For the text-containing cell, return its midpoint in [X, Y] coordinate format. 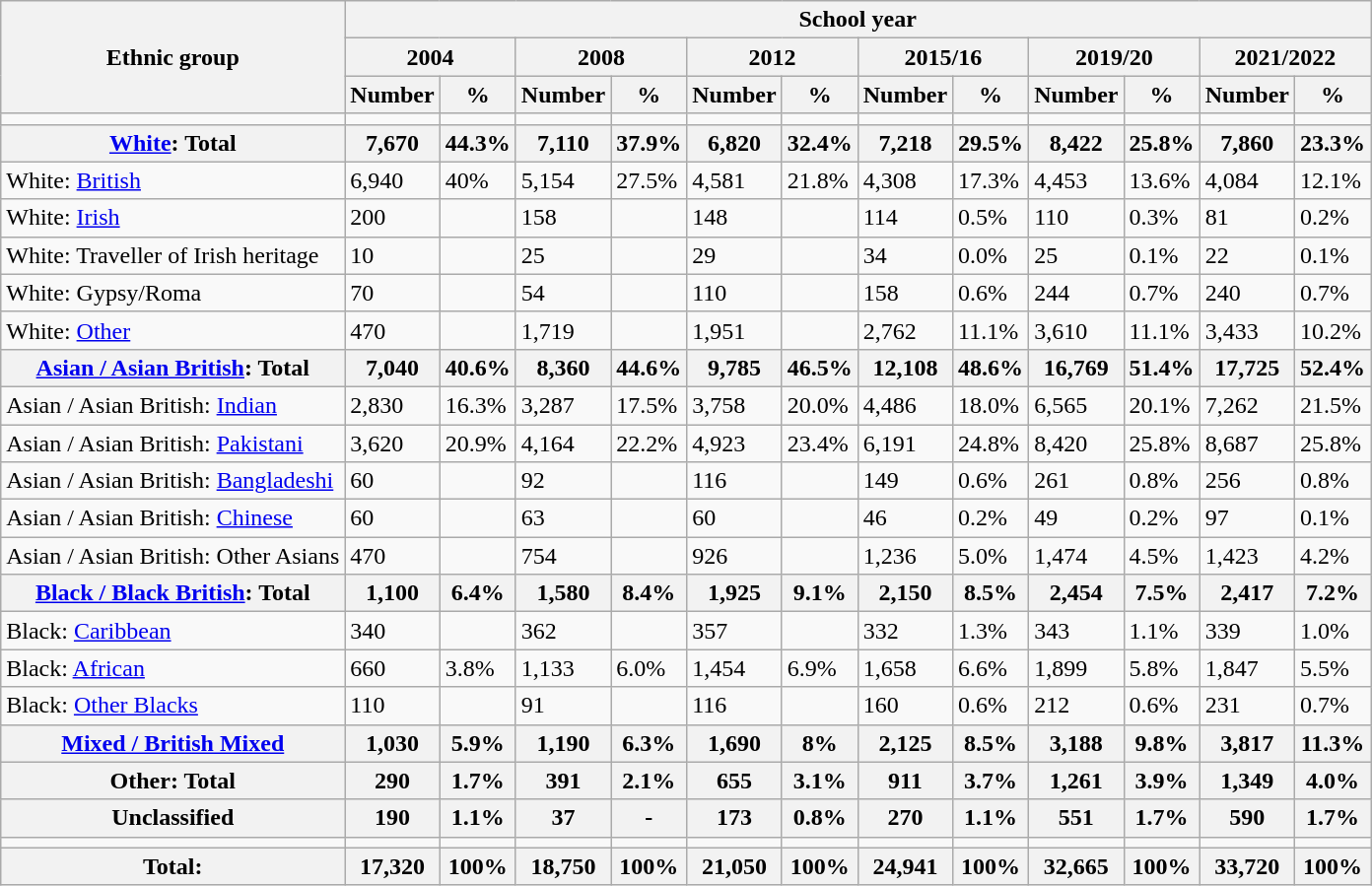
6.4% [477, 593]
23.3% [1333, 143]
Black / Black British: Total [173, 593]
46.5% [820, 368]
23.4% [820, 443]
6.3% [649, 743]
18.0% [992, 405]
4.0% [1333, 781]
33,720 [1247, 866]
12,108 [905, 368]
7,860 [1247, 143]
White: Traveller of Irish heritage [173, 255]
13.6% [1161, 180]
21.8% [820, 180]
40.6% [477, 368]
2,150 [905, 593]
Ethnic group [173, 57]
2012 [773, 57]
32.4% [820, 143]
8,687 [1247, 443]
8,360 [563, 368]
7,110 [563, 143]
Unclassified [173, 818]
2,125 [905, 743]
White: Irish [173, 218]
School year [857, 20]
0.3% [1161, 218]
270 [905, 818]
10.2% [1333, 330]
590 [1247, 818]
32,665 [1076, 866]
4,923 [734, 443]
17.3% [992, 180]
46 [905, 518]
24,941 [905, 866]
2,454 [1076, 593]
9.1% [820, 593]
Black: Caribbean [173, 631]
3,620 [392, 443]
0.5% [992, 218]
2,417 [1247, 593]
White: Other [173, 330]
63 [563, 518]
5.9% [477, 743]
8.4% [649, 593]
173 [734, 818]
6.6% [992, 668]
37 [563, 818]
754 [563, 556]
1,847 [1247, 668]
40% [477, 180]
340 [392, 631]
9,785 [734, 368]
92 [563, 481]
5.8% [1161, 668]
54 [563, 293]
212 [1076, 706]
2015/16 [942, 57]
16,769 [1076, 368]
1,925 [734, 593]
8% [820, 743]
3,610 [1076, 330]
81 [1247, 218]
White: British [173, 180]
256 [1247, 481]
44.3% [477, 143]
3.7% [992, 781]
24.8% [992, 443]
1,454 [734, 668]
51.4% [1161, 368]
148 [734, 218]
6.9% [820, 668]
70 [392, 293]
29.5% [992, 143]
Mixed / British Mixed [173, 743]
2021/2022 [1285, 57]
2.1% [649, 781]
34 [905, 255]
1,030 [392, 743]
17,320 [392, 866]
11.3% [1333, 743]
48.6% [992, 368]
1,100 [392, 593]
1,719 [563, 330]
1,474 [1076, 556]
2,762 [905, 330]
6,820 [734, 143]
4,486 [905, 405]
240 [1247, 293]
12.1% [1333, 180]
1,423 [1247, 556]
White: Total [173, 143]
6,565 [1076, 405]
4,453 [1076, 180]
114 [905, 218]
1,261 [1076, 781]
357 [734, 631]
Asian / Asian British: Pakistani [173, 443]
1.0% [1333, 631]
911 [905, 781]
Asian / Asian British: Chinese [173, 518]
37.9% [649, 143]
7.5% [1161, 593]
2,830 [392, 405]
660 [392, 668]
Total: [173, 866]
3,758 [734, 405]
17,725 [1247, 368]
21.5% [1333, 405]
52.4% [1333, 368]
20.1% [1161, 405]
3,287 [563, 405]
0.0% [992, 255]
160 [905, 706]
10 [392, 255]
91 [563, 706]
190 [392, 818]
97 [1247, 518]
3,817 [1247, 743]
Asian / Asian British: Total [173, 368]
261 [1076, 481]
1,133 [563, 668]
1,951 [734, 330]
7,670 [392, 143]
1,899 [1076, 668]
1,236 [905, 556]
4,308 [905, 180]
1.3% [992, 631]
17.5% [649, 405]
1,190 [563, 743]
3.1% [820, 781]
8,422 [1076, 143]
Asian / Asian British: Indian [173, 405]
2004 [430, 57]
3.8% [477, 668]
1,349 [1247, 781]
290 [392, 781]
44.6% [649, 368]
551 [1076, 818]
27.5% [649, 180]
332 [905, 631]
4,084 [1247, 180]
4,581 [734, 180]
4,164 [563, 443]
Black: Other Blacks [173, 706]
20.0% [820, 405]
6,940 [392, 180]
Asian / Asian British: Bangladeshi [173, 481]
3,433 [1247, 330]
9.8% [1161, 743]
2019/20 [1114, 57]
4.2% [1333, 556]
7.2% [1333, 593]
White: Gypsy/Roma [173, 293]
149 [905, 481]
Asian / Asian British: Other Asians [173, 556]
6,191 [905, 443]
21,050 [734, 866]
1,690 [734, 743]
Black: African [173, 668]
16.3% [477, 405]
20.9% [477, 443]
1,580 [563, 593]
22 [1247, 255]
7,218 [905, 143]
926 [734, 556]
49 [1076, 518]
4.5% [1161, 556]
- [649, 818]
7,262 [1247, 405]
22.2% [649, 443]
339 [1247, 631]
5,154 [563, 180]
7,040 [392, 368]
655 [734, 781]
362 [563, 631]
244 [1076, 293]
29 [734, 255]
3.9% [1161, 781]
5.0% [992, 556]
343 [1076, 631]
6.0% [649, 668]
Other: Total [173, 781]
8,420 [1076, 443]
3,188 [1076, 743]
5.5% [1333, 668]
391 [563, 781]
200 [392, 218]
2008 [601, 57]
18,750 [563, 866]
1,658 [905, 668]
231 [1247, 706]
